Pinpoint the cell where the given text exists, returning its (x, y) midpoint coordinate. 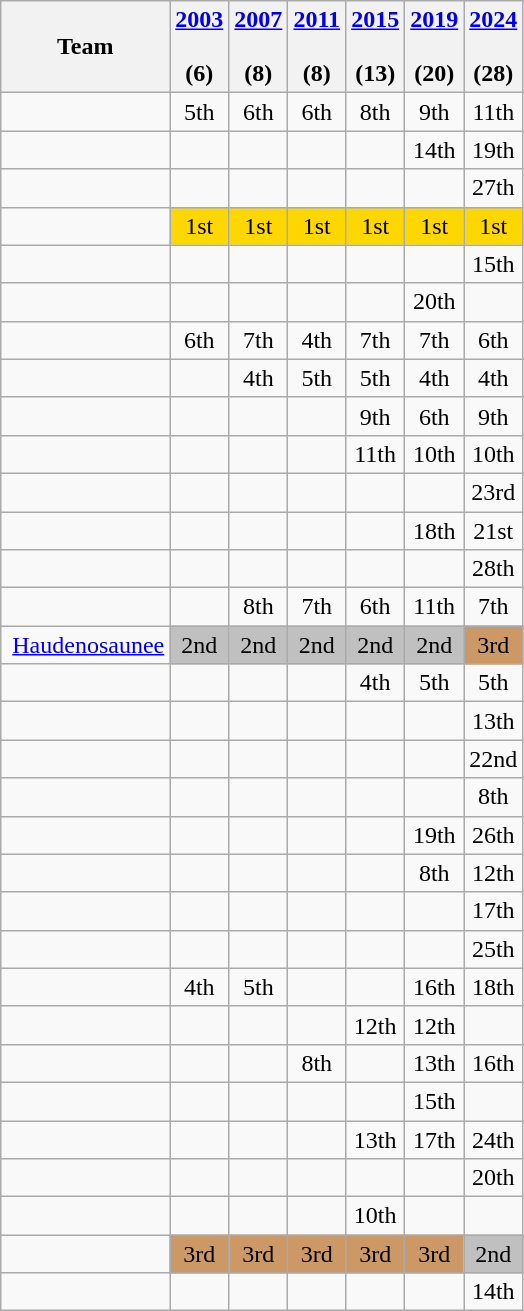
28th (494, 569)
2003(6) (200, 47)
26th (494, 835)
22nd (494, 759)
2015(13) (376, 47)
Team (86, 47)
2024(28) (494, 47)
2019(20) (434, 47)
2007(8) (258, 47)
2011(8) (317, 47)
27th (494, 188)
24th (494, 1139)
23rd (494, 492)
21st (494, 531)
Haudenosaunee (86, 645)
25th (494, 949)
